Scan for the cell matching the given text and deliver its [x, y] coordinate at center. 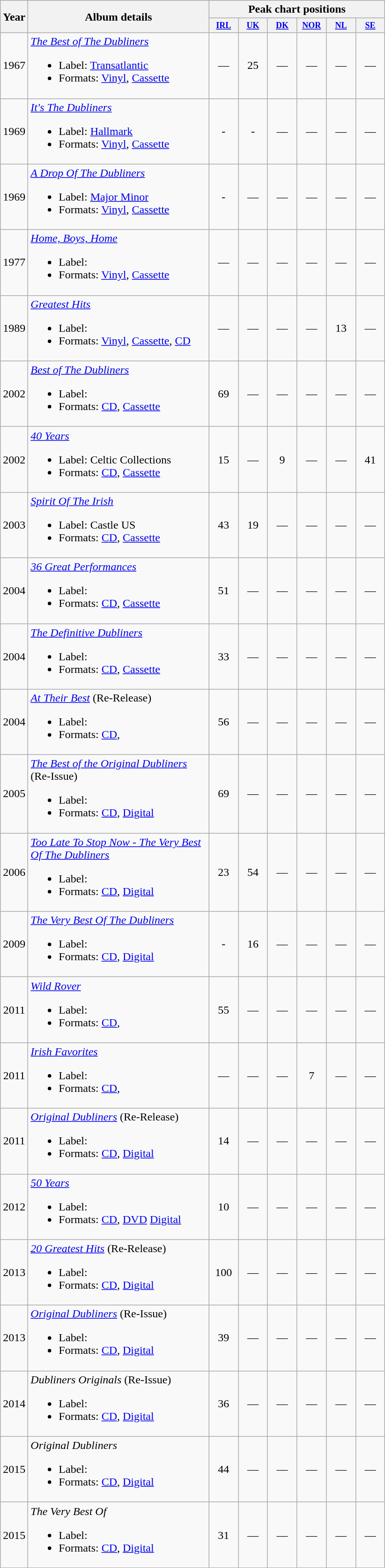
50 YearsLabel:Formats: CD, DVD Digital [118, 1207]
23 [224, 873]
Irish FavoritesLabel:Formats: CD, [118, 1075]
Original DublinersLabel:Formats: CD, Digital [118, 1469]
Original Dubliners (Re-Issue)Label:Formats: CD, Digital [118, 1338]
13 [341, 328]
36 Great PerformancesLabel:Formats: CD, Cassette [118, 590]
2014 [14, 1404]
2009 [14, 944]
56 [224, 722]
Original Dubliners (Re-Release)Label:Formats: CD, Digital [118, 1141]
16 [253, 944]
The Best of The DublinersLabel: TransatlanticFormats: Vinyl, Cassette [118, 66]
1977 [14, 262]
Peak chart positions [297, 9]
IRL [224, 25]
The Best of the Original Dubliners (Re-Issue)Label:Formats: CD, Digital [118, 794]
36 [224, 1404]
NL [341, 25]
7 [312, 1075]
Too Late To Stop Now - The Very Best Of The Dubliners Label:Formats: CD, Digital [118, 873]
1967 [14, 66]
1989 [14, 328]
41 [370, 459]
Year [14, 17]
2005 [14, 794]
54 [253, 873]
At Their Best (Re-Release)Label:Formats: CD, [118, 722]
39 [224, 1338]
2006 [14, 873]
DK [282, 25]
Dubliners Originals (Re-Issue)Label:Formats: CD, Digital [118, 1404]
It's The DublinersLabel: HallmarkFormats: Vinyl, Cassette [118, 131]
51 [224, 590]
2003 [14, 525]
10 [224, 1207]
The Very Best OfLabel:Formats: CD, Digital [118, 1535]
Best of The DublinersLabel:Formats: CD, Cassette [118, 394]
44 [224, 1469]
Spirit Of The IrishLabel: Castle USFormats: CD, Cassette [118, 525]
14 [224, 1141]
100 [224, 1272]
31 [224, 1535]
Home, Boys, HomeLabel:Formats: Vinyl, Cassette [118, 262]
The Very Best Of The Dubliners Label:Formats: CD, Digital [118, 944]
Wild RoverLabel:Formats: CD, [118, 1010]
25 [253, 66]
9 [282, 459]
A Drop Of The DublinersLabel: Major MinorFormats: Vinyl, Cassette [118, 197]
SE [370, 25]
20 Greatest Hits (Re-Release)Label:Formats: CD, Digital [118, 1272]
2012 [14, 1207]
40 YearsLabel: Celtic CollectionsFormats: CD, Cassette [118, 459]
NOR [312, 25]
33 [224, 657]
55 [224, 1010]
Greatest HitsLabel:Formats: Vinyl, Cassette, CD [118, 328]
43 [224, 525]
UK [253, 25]
19 [253, 525]
Album details [118, 17]
15 [224, 459]
The Definitive DublinersLabel:Formats: CD, Cassette [118, 657]
